Return the (X, Y) coordinate for the center point of the cell that contains the specified text.  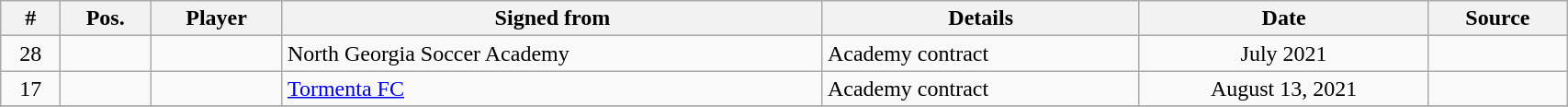
Date (1284, 18)
North Georgia Soccer Academy (552, 53)
Details (981, 18)
17 (31, 89)
Signed from (552, 18)
August 13, 2021 (1284, 89)
Source (1497, 18)
28 (31, 53)
Player (217, 18)
Tormenta FC (552, 89)
# (31, 18)
July 2021 (1284, 53)
Pos. (106, 18)
